Capture the cell that displays the provided text and extract its [x, y] central coordinate. 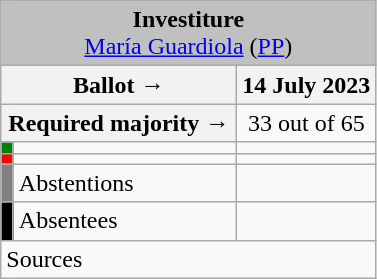
14 July 2023 [306, 85]
33 out of 65 [306, 123]
Ballot → [119, 85]
Absentees [125, 221]
Sources [188, 259]
Required majority → [119, 123]
Abstentions [125, 183]
InvestitureMaría Guardiola (PP) [188, 34]
